Return (X, Y) of the center of cell containing provided text 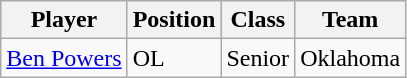
OL (174, 58)
Player (64, 20)
Team (350, 20)
Class (258, 20)
Position (174, 20)
Senior (258, 58)
Oklahoma (350, 58)
Ben Powers (64, 58)
